Pinpoint the cell where the given text exists, returning its (x, y) midpoint coordinate. 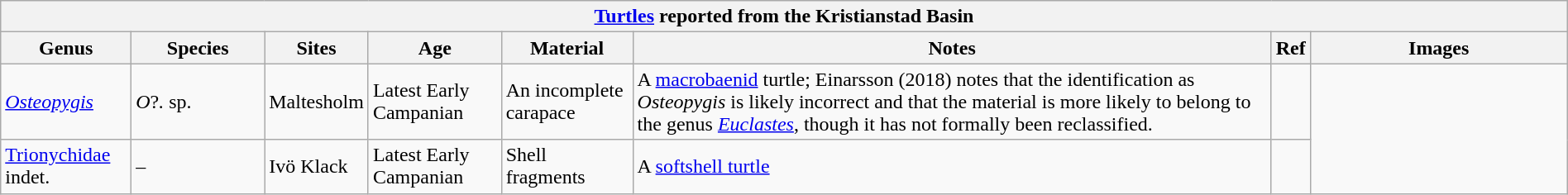
Images (1439, 48)
Osteopygis (66, 102)
A softshell turtle (952, 167)
Genus (66, 48)
Material (567, 48)
– (198, 167)
Shell fragments (567, 167)
Maltesholm (317, 102)
Sites (317, 48)
Trionychidae indet. (66, 167)
An incomplete carapace (567, 102)
Age (435, 48)
O?. sp. (198, 102)
Turtles reported from the Kristianstad Basin (784, 17)
Ivö Klack (317, 167)
Notes (952, 48)
Ref (1290, 48)
Species (198, 48)
